Extract the (X, Y) coordinate from the center of the cell holding the provided text.  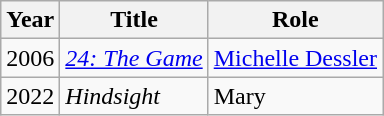
Michelle Dessler (295, 58)
24: The Game (134, 58)
Mary (295, 96)
Role (295, 20)
Title (134, 20)
2006 (30, 58)
2022 (30, 96)
Year (30, 20)
Hindsight (134, 96)
